From the cell containing the given text, extract its center point as (X, Y) coordinate. 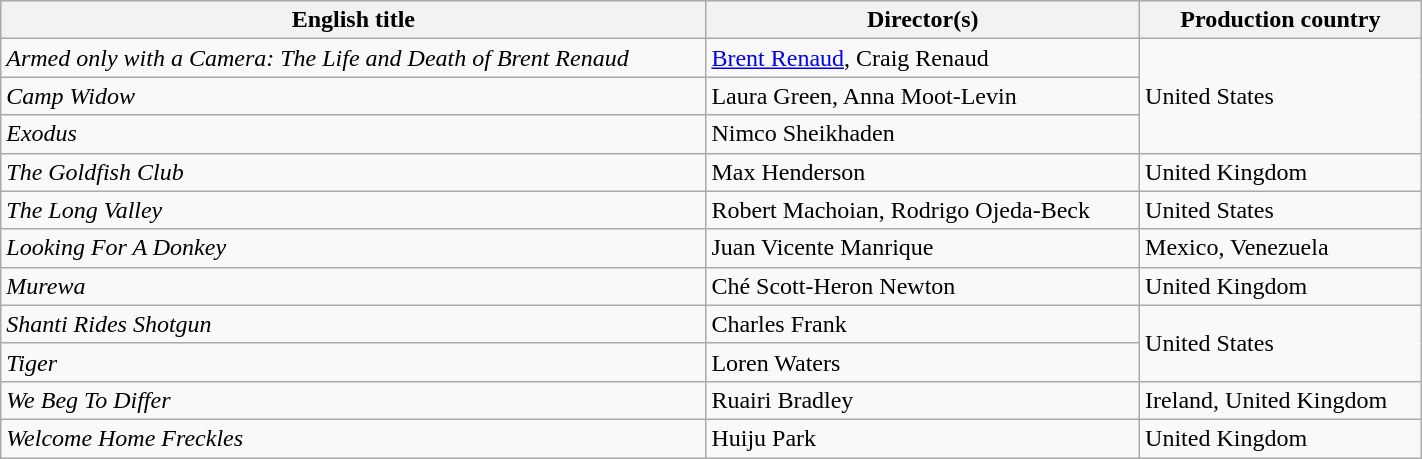
We Beg To Differ (354, 400)
Camp Widow (354, 96)
Looking For A Donkey (354, 248)
Nimco Sheikhaden (923, 134)
Ireland, United Kingdom (1281, 400)
English title (354, 20)
Ruairi Bradley (923, 400)
Director(s) (923, 20)
Exodus (354, 134)
Welcome Home Freckles (354, 438)
Murewa (354, 286)
Loren Waters (923, 362)
Laura Green, Anna Moot-Levin (923, 96)
Brent Renaud, Craig Renaud (923, 58)
Mexico, Venezuela (1281, 248)
The Long Valley (354, 210)
Robert Machoian, Rodrigo Ojeda-Beck (923, 210)
Tiger (354, 362)
Shanti Rides Shotgun (354, 324)
Production country (1281, 20)
Juan Vicente Manrique (923, 248)
Armed only with a Camera: The Life and Death of Brent Renaud (354, 58)
Huiju Park (923, 438)
Ché Scott-Heron Newton (923, 286)
Charles Frank (923, 324)
The Goldfish Club (354, 172)
Max Henderson (923, 172)
